Determine the [X, Y] coordinate at the center of the cell enclosing the given text.  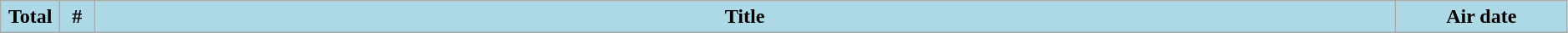
Total [30, 17]
Air date [1481, 17]
Title [745, 17]
# [77, 17]
